Capture the cell that displays the provided text and extract its [X, Y] central coordinate. 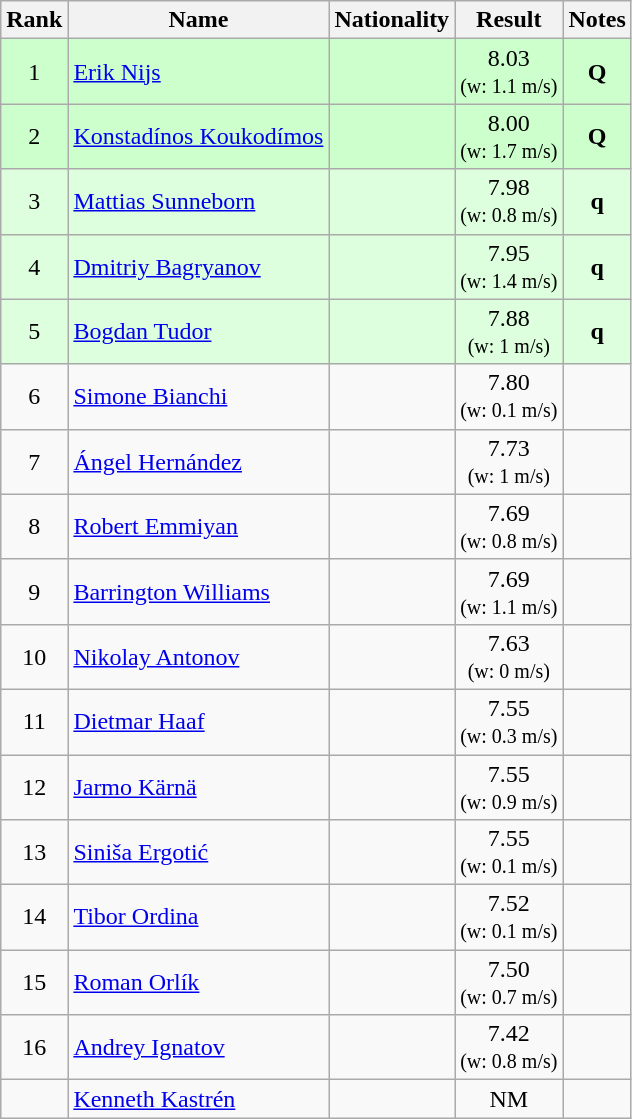
11 [34, 722]
Name [198, 20]
8.00(w: 1.7 m/s) [509, 136]
Barrington Williams [198, 592]
13 [34, 852]
Nationality [392, 20]
NM [509, 1099]
4 [34, 266]
8 [34, 526]
Rank [34, 20]
Ángel Hernández [198, 462]
Bogdan Tudor [198, 332]
Andrey Ignatov [198, 1048]
7.55(w: 0.1 m/s) [509, 852]
1 [34, 72]
14 [34, 918]
Kenneth Kastrén [198, 1099]
Dietmar Haaf [198, 722]
7.50(w: 0.7 m/s) [509, 982]
7.98(w: 0.8 m/s) [509, 202]
15 [34, 982]
Mattias Sunneborn [198, 202]
2 [34, 136]
Erik Nijs [198, 72]
16 [34, 1048]
Robert Emmiyan [198, 526]
12 [34, 786]
7.55(w: 0.3 m/s) [509, 722]
Result [509, 20]
10 [34, 656]
Roman Orlík [198, 982]
7.69(w: 0.8 m/s) [509, 526]
5 [34, 332]
7.55(w: 0.9 m/s) [509, 786]
7.73(w: 1 m/s) [509, 462]
8.03(w: 1.1 m/s) [509, 72]
Tibor Ordina [198, 918]
Notes [597, 20]
Jarmo Kärnä [198, 786]
7 [34, 462]
7.80(w: 0.1 m/s) [509, 396]
7.63(w: 0 m/s) [509, 656]
Simone Bianchi [198, 396]
7.88(w: 1 m/s) [509, 332]
Siniša Ergotić [198, 852]
9 [34, 592]
Dmitriy Bagryanov [198, 266]
7.52(w: 0.1 m/s) [509, 918]
Konstadínos Koukodímos [198, 136]
7.42(w: 0.8 m/s) [509, 1048]
3 [34, 202]
6 [34, 396]
7.95(w: 1.4 m/s) [509, 266]
7.69(w: 1.1 m/s) [509, 592]
Nikolay Antonov [198, 656]
